For the text-containing cell, return its midpoint in [X, Y] coordinate format. 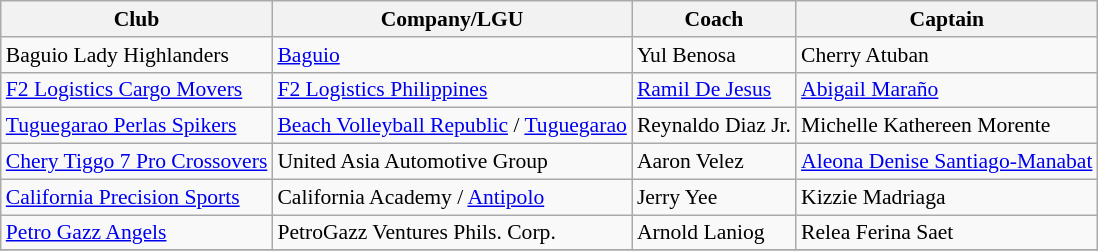
Arnold Laniog [714, 233]
Club [137, 19]
F2 Logistics Philippines [452, 90]
Ramil De Jesus [714, 90]
Beach Volleyball Republic / Tuguegarao [452, 126]
Tuguegarao Perlas Spikers [137, 126]
Cherry Atuban [946, 55]
Abigail Maraño [946, 90]
Aaron Velez [714, 162]
Michelle Kathereen Morente [946, 126]
Baguio Lady Highlanders [137, 55]
Chery Tiggo 7 Pro Crossovers [137, 162]
Aleona Denise Santiago-Manabat [946, 162]
Petro Gazz Angels [137, 233]
Captain [946, 19]
United Asia Automotive Group [452, 162]
Company/LGU [452, 19]
Jerry Yee [714, 197]
California Precision Sports [137, 197]
Reynaldo Diaz Jr. [714, 126]
California Academy / Antipolo [452, 197]
Baguio [452, 55]
Relea Ferina Saet [946, 233]
Coach [714, 19]
F2 Logistics Cargo Movers [137, 90]
Yul Benosa [714, 55]
Kizzie Madriaga [946, 197]
PetroGazz Ventures Phils. Corp. [452, 233]
